Pinpoint the cell where the given text exists, returning its [X, Y] midpoint coordinate. 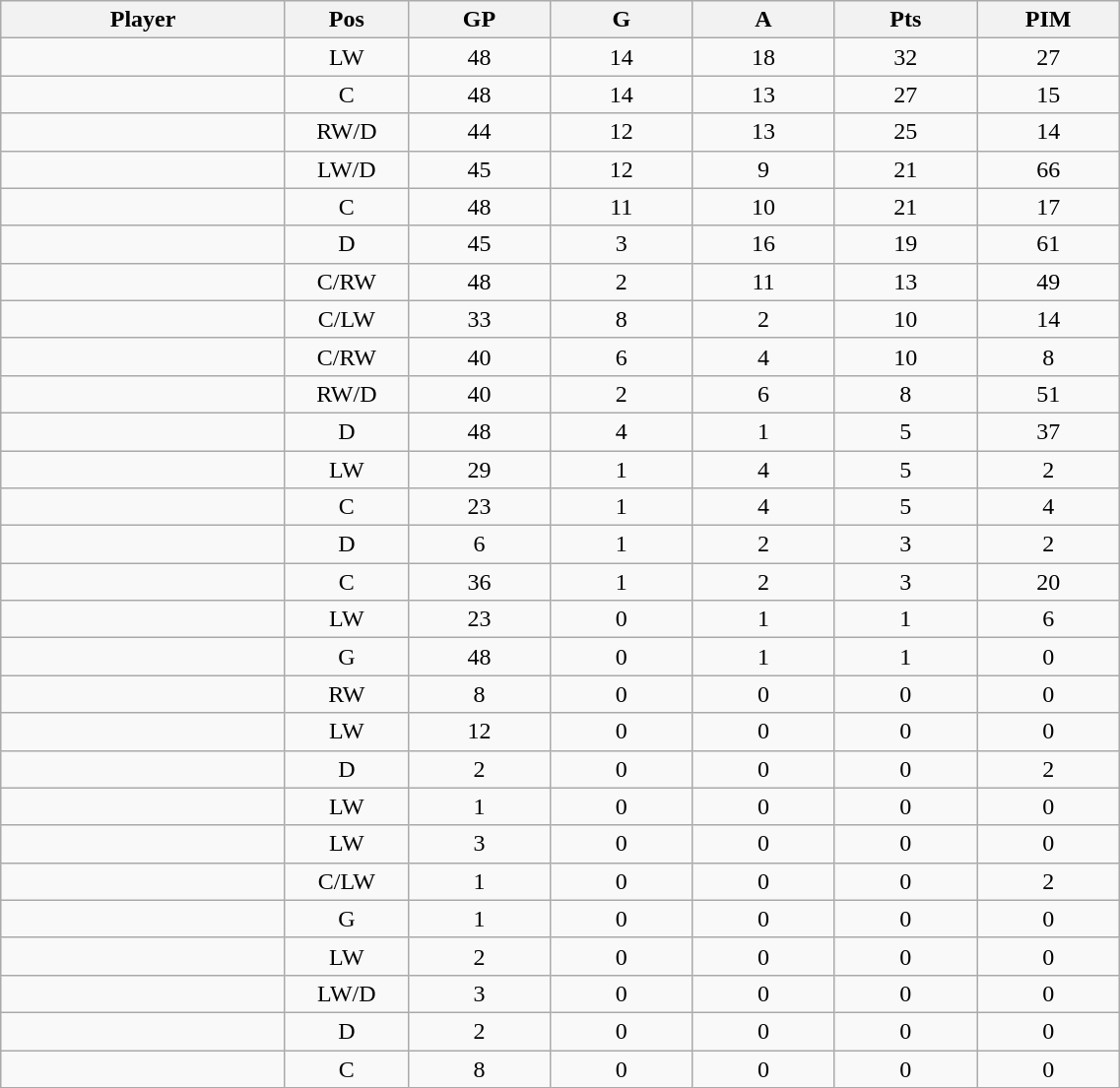
A [763, 20]
33 [479, 319]
32 [905, 57]
20 [1048, 582]
36 [479, 582]
15 [1048, 95]
37 [1048, 431]
44 [479, 132]
Pos [347, 20]
16 [763, 244]
66 [1048, 169]
Player [144, 20]
9 [763, 169]
29 [479, 470]
61 [1048, 244]
17 [1048, 207]
18 [763, 57]
19 [905, 244]
25 [905, 132]
Pts [905, 20]
PIM [1048, 20]
51 [1048, 394]
49 [1048, 282]
GP [479, 20]
RW [347, 694]
